Search for the cell housing the specified text and yield its (X, Y) center coordinate. 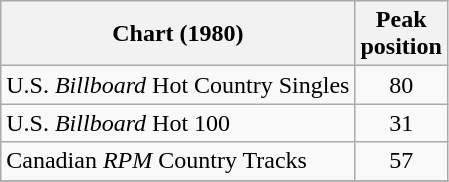
80 (401, 85)
57 (401, 161)
Peakposition (401, 34)
31 (401, 123)
U.S. Billboard Hot 100 (178, 123)
U.S. Billboard Hot Country Singles (178, 85)
Chart (1980) (178, 34)
Canadian RPM Country Tracks (178, 161)
